Output the [x, y] coordinate of the center of the cell containing the given text.  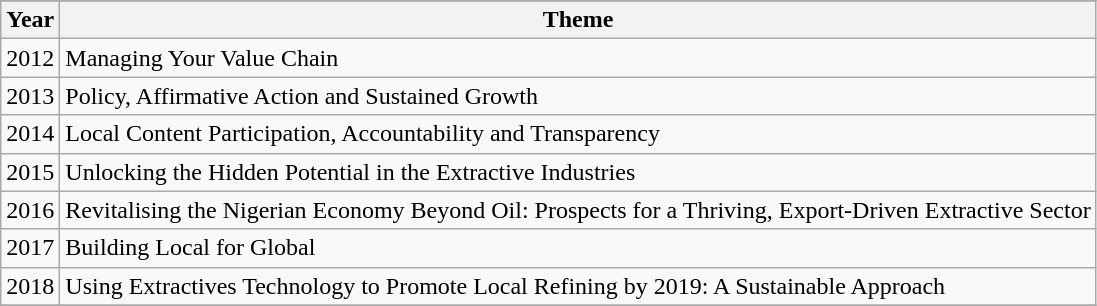
Using Extractives Technology to Promote Local Refining by 2019: A Sustainable Approach [578, 286]
Theme [578, 20]
2017 [30, 248]
Revitalising the Nigerian Economy Beyond Oil: Prospects for a Thriving, Export-Driven Extractive Sector [578, 210]
2013 [30, 96]
2015 [30, 172]
Year [30, 20]
2012 [30, 58]
Policy, Affirmative Action and Sustained Growth [578, 96]
Managing Your Value Chain [578, 58]
2018 [30, 286]
Local Content Participation, Accountability and Transparency [578, 134]
2014 [30, 134]
Unlocking the Hidden Potential in the Extractive Industries [578, 172]
Building Local for Global [578, 248]
2016 [30, 210]
